Capture the cell that displays the provided text and extract its [x, y] central coordinate. 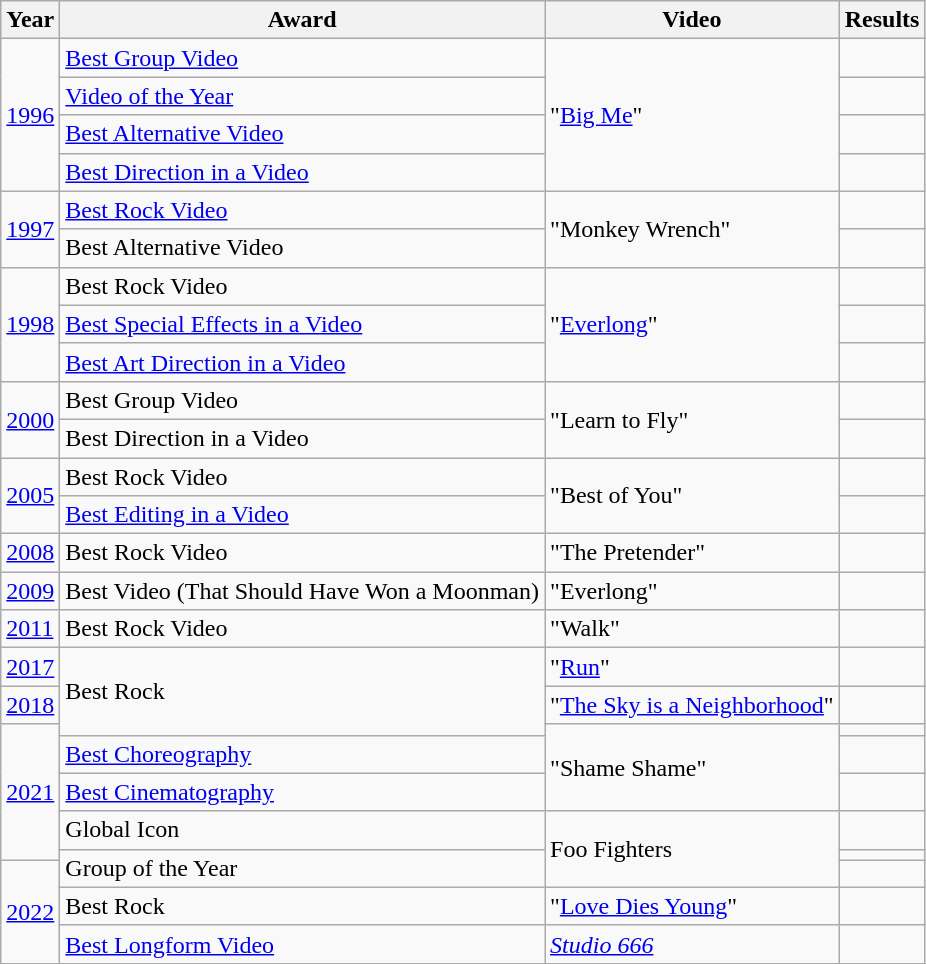
Global Icon [302, 830]
"Learn to Fly" [692, 419]
2008 [30, 553]
Best Art Direction in a Video [302, 362]
"Shame Shame" [692, 768]
Best Video (That Should Have Won a Moonman) [302, 591]
Video [692, 20]
"Run" [692, 667]
"The Pretender" [692, 553]
"Big Me" [692, 115]
Year [30, 20]
2021 [30, 792]
Award [302, 20]
2005 [30, 496]
2000 [30, 419]
2009 [30, 591]
"Best of You" [692, 496]
Studio 666 [692, 944]
Foo Fighters [692, 849]
Video of the Year [302, 96]
"Love Dies Young" [692, 906]
2018 [30, 705]
"Walk" [692, 629]
Best Editing in a Video [302, 515]
Best Longform Video [302, 944]
Best Cinematography [302, 792]
2011 [30, 629]
1996 [30, 115]
Results [882, 20]
Best Choreography [302, 754]
2017 [30, 667]
"The Sky is a Neighborhood" [692, 705]
Group of the Year [302, 868]
2022 [30, 912]
Best Special Effects in a Video [302, 324]
1998 [30, 324]
"Monkey Wrench" [692, 229]
1997 [30, 229]
